Return [x, y] of the center of cell containing provided text 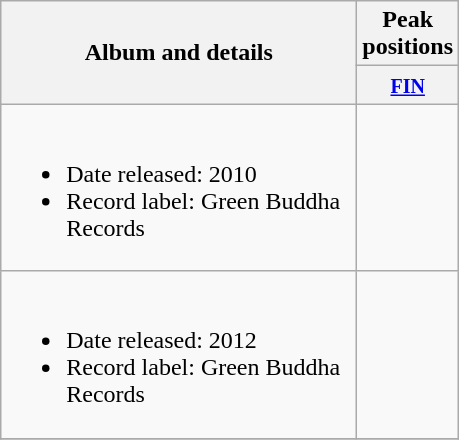
Date released: 2012Record label: Green Buddha Records [179, 354]
Date released: 2010Record label: Green Buddha Records [179, 188]
FIN [408, 85]
Album and details [179, 52]
Peak positions [408, 34]
